Search for the cell housing the specified text and yield its (X, Y) center coordinate. 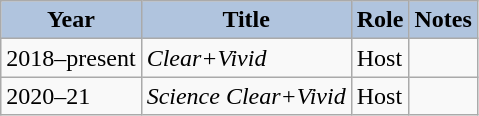
Role (380, 20)
2018–present (71, 58)
2020–21 (71, 96)
Science Clear+Vivid (246, 96)
Title (246, 20)
Year (71, 20)
Notes (443, 20)
Clear+Vivid (246, 58)
